Return the (X, Y) coordinate for the center point of the cell that contains the specified text.  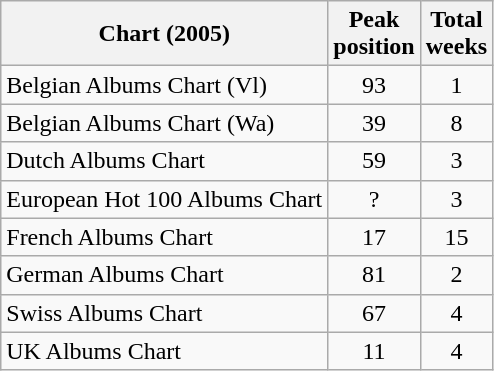
1 (456, 85)
67 (374, 313)
French Albums Chart (164, 237)
European Hot 100 Albums Chart (164, 199)
59 (374, 161)
11 (374, 351)
15 (456, 237)
? (374, 199)
German Albums Chart (164, 275)
39 (374, 123)
2 (456, 275)
Belgian Albums Chart (Wa) (164, 123)
Chart (2005) (164, 34)
Dutch Albums Chart (164, 161)
93 (374, 85)
81 (374, 275)
UK Albums Chart (164, 351)
Swiss Albums Chart (164, 313)
Peakposition (374, 34)
8 (456, 123)
17 (374, 237)
Belgian Albums Chart (Vl) (164, 85)
Totalweeks (456, 34)
